Capture the cell that displays the provided text and extract its [x, y] central coordinate. 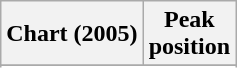
Chart (2005) [72, 34]
Peakposition [189, 34]
